Capture the cell that displays the provided text and extract its [x, y] central coordinate. 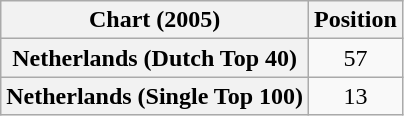
Netherlands (Dutch Top 40) [155, 58]
Chart (2005) [155, 20]
57 [356, 58]
Position [356, 20]
Netherlands (Single Top 100) [155, 96]
13 [356, 96]
